For the text-containing cell, return its midpoint in [x, y] coordinate format. 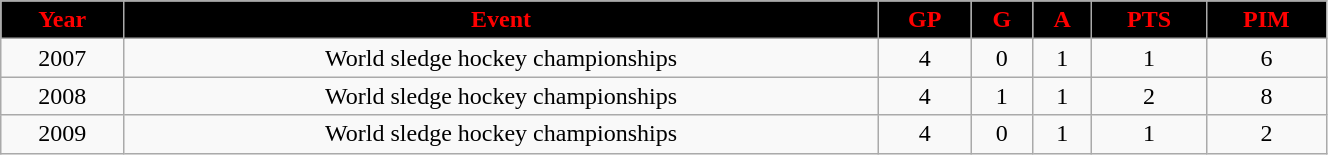
G [1002, 20]
GP [925, 20]
PTS [1150, 20]
2007 [62, 58]
A [1062, 20]
Event [502, 20]
8 [1266, 96]
PIM [1266, 20]
2009 [62, 134]
Year [62, 20]
2008 [62, 96]
6 [1266, 58]
